Capture the cell that displays the provided text and extract its (X, Y) central coordinate. 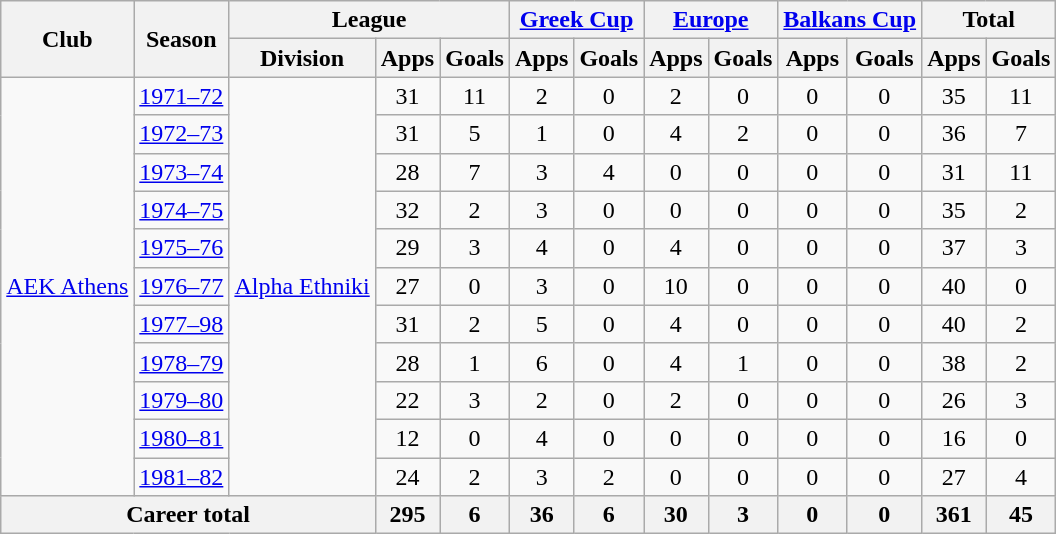
1971–72 (182, 96)
1979–80 (182, 400)
Total (989, 20)
1978–79 (182, 362)
24 (407, 477)
1975–76 (182, 248)
Division (302, 58)
Club (68, 39)
16 (954, 438)
AEK Athens (68, 286)
45 (1021, 515)
1974–75 (182, 210)
Balkans Cup (850, 20)
1977–98 (182, 324)
29 (407, 248)
38 (954, 362)
295 (407, 515)
1976–77 (182, 286)
Career total (188, 515)
32 (407, 210)
1980–81 (182, 438)
Europe (711, 20)
1981–82 (182, 477)
1972–73 (182, 134)
361 (954, 515)
10 (676, 286)
26 (954, 400)
30 (676, 515)
22 (407, 400)
37 (954, 248)
Greek Cup (576, 20)
Season (182, 39)
League (370, 20)
1973–74 (182, 172)
Alpha Ethniki (302, 286)
12 (407, 438)
